Return the (x, y) coordinate for the center point of the cell that contains the specified text.  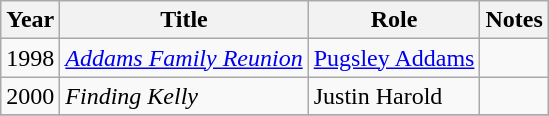
Notes (514, 20)
Year (30, 20)
Justin Harold (394, 96)
Title (184, 20)
Pugsley Addams (394, 58)
Role (394, 20)
Addams Family Reunion (184, 58)
2000 (30, 96)
Finding Kelly (184, 96)
1998 (30, 58)
